Capture the cell that displays the provided text and extract its (X, Y) central coordinate. 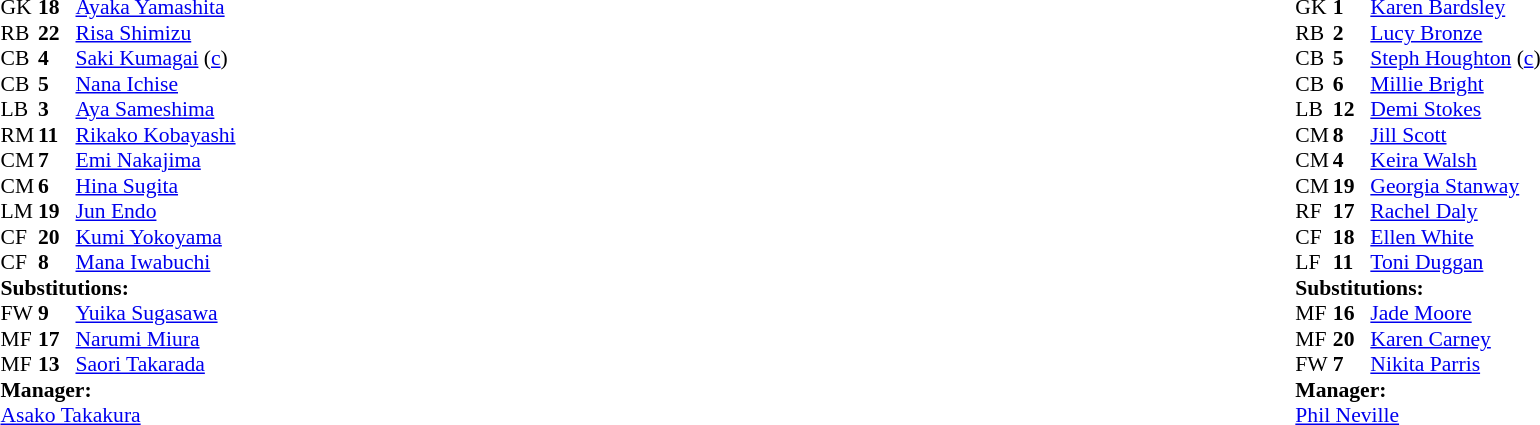
LM (19, 211)
Emi Nakajima (156, 161)
16 (1352, 313)
Nana Ichise (156, 84)
Jill Scott (1455, 135)
13 (57, 365)
Toni Duggan (1455, 263)
18 (1352, 237)
Nikita Parris (1455, 365)
Jade Moore (1455, 313)
LF (1314, 263)
Keira Walsh (1455, 161)
3 (57, 109)
Steph Houghton (c) (1455, 59)
Narumi Miura (156, 339)
Risa Shimizu (156, 33)
Yuika Sugasawa (156, 313)
22 (57, 33)
Demi Stokes (1455, 109)
Saori Takarada (156, 365)
12 (1352, 109)
Hina Sugita (156, 186)
Saki Kumagai (c) (156, 59)
Karen Carney (1455, 339)
Ellen White (1455, 237)
Aya Sameshima (156, 109)
Lucy Bronze (1455, 33)
Mana Iwabuchi (156, 263)
9 (57, 313)
Millie Bright (1455, 84)
Jun Endo (156, 211)
Kumi Yokoyama (156, 237)
2 (1352, 33)
RM (19, 135)
Rikako Kobayashi (156, 135)
RF (1314, 211)
Georgia Stanway (1455, 186)
Rachel Daly (1455, 211)
